From the cell containing the given text, extract its center point as [x, y] coordinate. 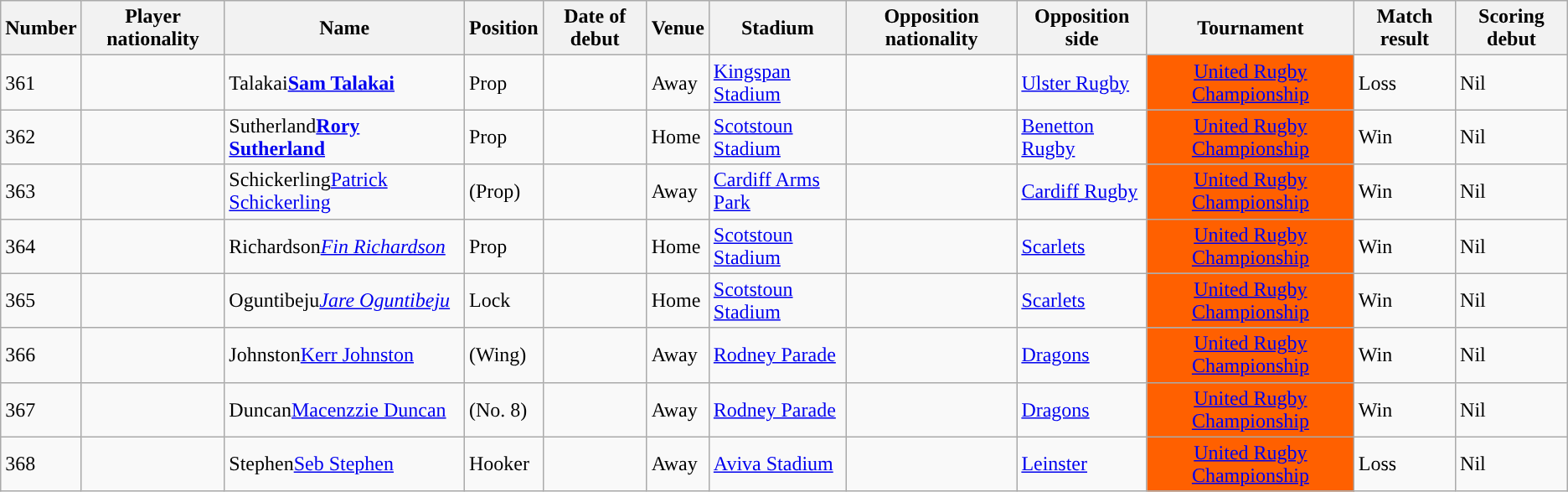
Lock [503, 300]
Match result [1404, 28]
(Wing) [503, 355]
Opposition nationality [931, 28]
Cardiff Rugby [1082, 191]
368 [41, 464]
367 [41, 409]
362 [41, 137]
Position [503, 28]
Player nationality [152, 28]
Benetton Rugby [1082, 137]
DuncanMacenzzie Duncan [345, 409]
(No. 8) [503, 409]
Hooker [503, 464]
OguntibejuJare Oguntibeju [345, 300]
361 [41, 82]
TalakaiSam Talakai [345, 82]
SutherlandRory Sutherland [345, 137]
Tournament [1250, 28]
Scoring debut [1512, 28]
JohnstonKerr Johnston [345, 355]
366 [41, 355]
SchickerlingPatrick Schickerling [345, 191]
364 [41, 246]
Number [41, 28]
Opposition side [1082, 28]
Ulster Rugby [1082, 82]
Venue [678, 28]
Leinster [1082, 464]
Aviva Stadium [777, 464]
Cardiff Arms Park [777, 191]
Date of debut [595, 28]
Stadium [777, 28]
365 [41, 300]
Name [345, 28]
RichardsonFin Richardson [345, 246]
363 [41, 191]
StephenSeb Stephen [345, 464]
(Prop) [503, 191]
Kingspan Stadium [777, 82]
